From the cell containing the given text, extract its center point as (X, Y) coordinate. 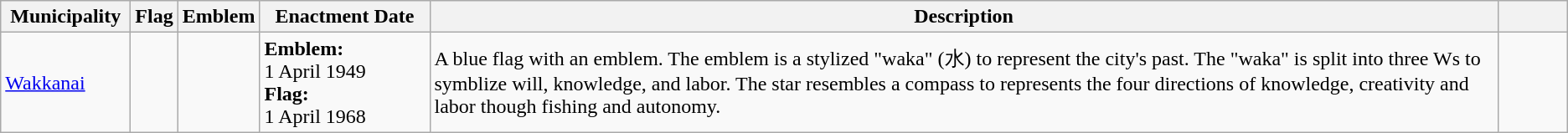
Emblem:1 April 1949Flag:1 April 1968 (345, 82)
Description (963, 17)
Municipality (65, 17)
Emblem (219, 17)
Enactment Date (345, 17)
Wakkanai (65, 82)
Flag (154, 17)
